Scan for the cell matching the given text and deliver its (x, y) coordinate at center. 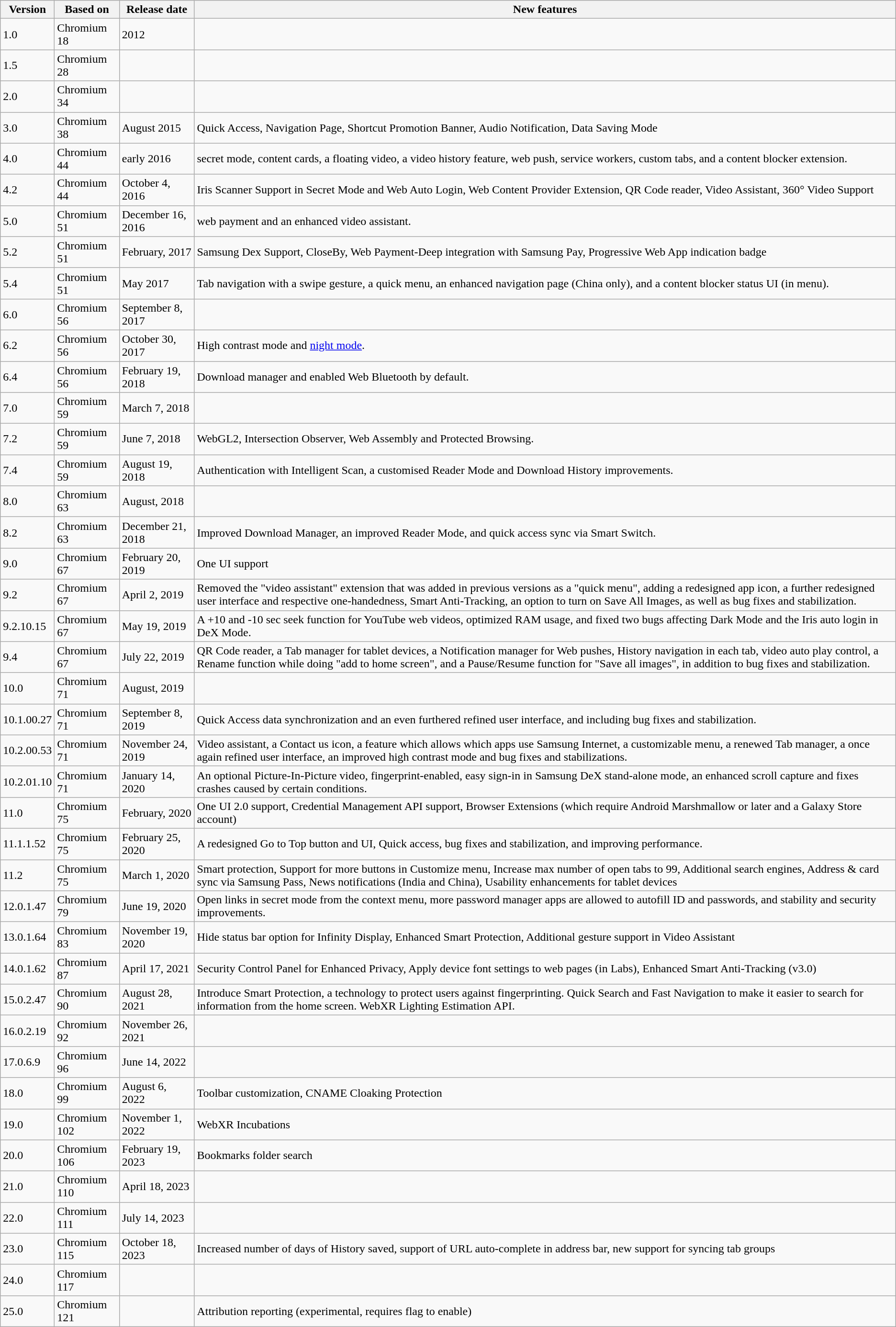
10.2.01.10 (28, 781)
9.0 (28, 564)
Quick Access data synchronization and an even furthered refined user interface, and including bug fixes and stabilization. (545, 719)
Quick Access, Navigation Page, Shortcut Promotion Banner, Audio Notification, Data Saving Mode (545, 127)
November 24, 2019 (157, 751)
May 19, 2019 (157, 626)
24.0 (28, 1280)
Security Control Panel for Enhanced Privacy, Apply device font settings to web pages (in Labs), Enhanced Smart Anti-Tracking (v3.0) (545, 969)
9.4 (28, 657)
3.0 (28, 127)
5.0 (28, 221)
7.0 (28, 408)
Download manager and enabled Web Bluetooth by default. (545, 376)
October 4, 2016 (157, 190)
New features (545, 10)
early 2016 (157, 159)
web payment and an enhanced video assistant. (545, 221)
14.0.1.62 (28, 969)
July 22, 2019 (157, 657)
November 26, 2021 (157, 1031)
12.0.1.47 (28, 907)
Chromium 79 (87, 907)
8.0 (28, 502)
Chromium 87 (87, 969)
1.5 (28, 65)
Tab navigation with a swipe gesture, a quick menu, an enhanced navigation page (China only), and a content blocker status UI (in menu). (545, 283)
February, 2020 (157, 813)
Based on (87, 10)
16.0.2.19 (28, 1031)
7.4 (28, 470)
April 2, 2019 (157, 595)
April 17, 2021 (157, 969)
2.0 (28, 97)
25.0 (28, 1311)
One UI 2.0 support, Credential Management API support, Browser Extensions (which require Android Marshmallow or later and a Galaxy Store account) (545, 813)
WebGL2, Intersection Observer, Web Assembly and Protected Browsing. (545, 439)
8.2 (28, 532)
June 14, 2022 (157, 1062)
Chromium 83 (87, 937)
23.0 (28, 1248)
Chromium 110 (87, 1186)
Bookmarks folder search (545, 1156)
Attribution reporting (experimental, requires flag to enable) (545, 1311)
Chromium 28 (87, 65)
Chromium 106 (87, 1156)
10.2.00.53 (28, 751)
2012 (157, 34)
19.0 (28, 1124)
December 16, 2016 (157, 221)
August 28, 2021 (157, 1000)
5.2 (28, 252)
Release date (157, 10)
10.1.00.27 (28, 719)
Version (28, 10)
February, 2017 (157, 252)
1.0 (28, 34)
October 30, 2017 (157, 346)
One UI support (545, 564)
Chromium 18 (87, 34)
Improved Download Manager, an improved Reader Mode, and quick access sync via Smart Switch. (545, 532)
November 1, 2022 (157, 1124)
July 14, 2023 (157, 1218)
June 7, 2018 (157, 439)
Iris Scanner Support in Secret Mode and Web Auto Login, Web Content Provider Extension, QR Code reader, Video Assistant, 360° Video Support (545, 190)
May 2017 (157, 283)
February 20, 2019 (157, 564)
Chromium 96 (87, 1062)
13.0.1.64 (28, 937)
August, 2018 (157, 502)
15.0.2.47 (28, 1000)
March 1, 2020 (157, 875)
20.0 (28, 1156)
January 14, 2020 (157, 781)
Chromium 111 (87, 1218)
Chromium 117 (87, 1280)
9.2.10.15 (28, 626)
secret mode, content cards, a floating video, a video history feature, web push, service workers, custom tabs, and a content blocker extension. (545, 159)
11.1.1.52 (28, 843)
18.0 (28, 1093)
4.0 (28, 159)
6.4 (28, 376)
August 6, 2022 (157, 1093)
9.2 (28, 595)
6.2 (28, 346)
February 19, 2018 (157, 376)
February 19, 2023 (157, 1156)
October 18, 2023 (157, 1248)
Chromium 38 (87, 127)
August, 2019 (157, 688)
Toolbar customization, CNAME Cloaking Protection (545, 1093)
5.4 (28, 283)
December 21, 2018 (157, 532)
April 18, 2023 (157, 1186)
Authentication with Intelligent Scan, a customised Reader Mode and Download History improvements. (545, 470)
21.0 (28, 1186)
Samsung Dex Support, CloseBy, Web Payment-Deep integration with Samsung Pay, Progressive Web App indication badge (545, 252)
September 8, 2017 (157, 314)
10.0 (28, 688)
June 19, 2020 (157, 907)
Chromium 102 (87, 1124)
17.0.6.9 (28, 1062)
22.0 (28, 1218)
Chromium 99 (87, 1093)
February 25, 2020 (157, 843)
March 7, 2018 (157, 408)
A redesigned Go to Top button and UI, Quick access, bug fixes and stabilization, and improving performance. (545, 843)
11.2 (28, 875)
Increased number of days of History saved, support of URL auto-complete in address bar, new support for syncing tab groups (545, 1248)
Chromium 90 (87, 1000)
August 2015 (157, 127)
Chromium 92 (87, 1031)
August 19, 2018 (157, 470)
4.2 (28, 190)
Chromium 34 (87, 97)
Chromium 115 (87, 1248)
September 8, 2019 (157, 719)
Chromium 121 (87, 1311)
Hide status bar option for Infinity Display, Enhanced Smart Protection, Additional gesture support in Video Assistant (545, 937)
7.2 (28, 439)
6.0 (28, 314)
November 19, 2020 (157, 937)
High contrast mode and night mode. (545, 346)
11.0 (28, 813)
WebXR Incubations (545, 1124)
